From the cell containing the given text, extract its center point as (x, y) coordinate. 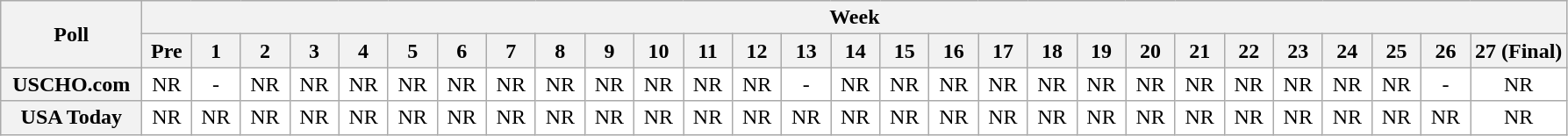
2 (265, 51)
Poll (72, 34)
19 (1101, 51)
26 (1445, 51)
21 (1199, 51)
10 (658, 51)
8 (560, 51)
USA Today (72, 118)
13 (806, 51)
5 (412, 51)
11 (707, 51)
16 (954, 51)
12 (757, 51)
6 (462, 51)
17 (1003, 51)
Pre (167, 51)
25 (1396, 51)
1 (216, 51)
USCHO.com (72, 84)
22 (1249, 51)
9 (609, 51)
23 (1298, 51)
4 (363, 51)
20 (1150, 51)
27 (Final) (1519, 51)
Week (855, 18)
7 (511, 51)
24 (1347, 51)
14 (856, 51)
15 (905, 51)
18 (1052, 51)
3 (314, 51)
